Capture the cell that displays the provided text and extract its [x, y] central coordinate. 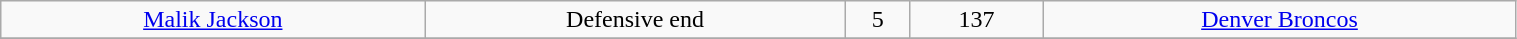
Defensive end [635, 20]
137 [976, 20]
Denver Broncos [1280, 20]
5 [878, 20]
Malik Jackson [213, 20]
